Capture the cell that displays the provided text and extract its (X, Y) central coordinate. 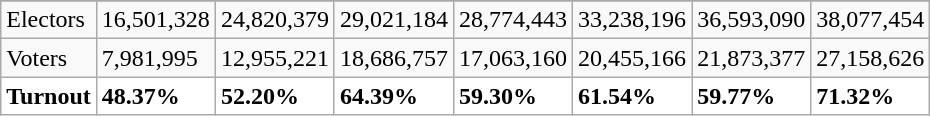
Voters (49, 58)
16,501,328 (156, 20)
Electors (49, 20)
64.39% (394, 96)
Turnout (49, 96)
12,955,221 (274, 58)
24,820,379 (274, 20)
71.32% (870, 96)
59.77% (752, 96)
48.37% (156, 96)
17,063,160 (512, 58)
61.54% (632, 96)
20,455,166 (632, 58)
18,686,757 (394, 58)
59.30% (512, 96)
29,021,184 (394, 20)
28,774,443 (512, 20)
33,238,196 (632, 20)
38,077,454 (870, 20)
27,158,626 (870, 58)
21,873,377 (752, 58)
7,981,995 (156, 58)
36,593,090 (752, 20)
52.20% (274, 96)
